Extract the [x, y] coordinate from the center of the cell holding the provided text.  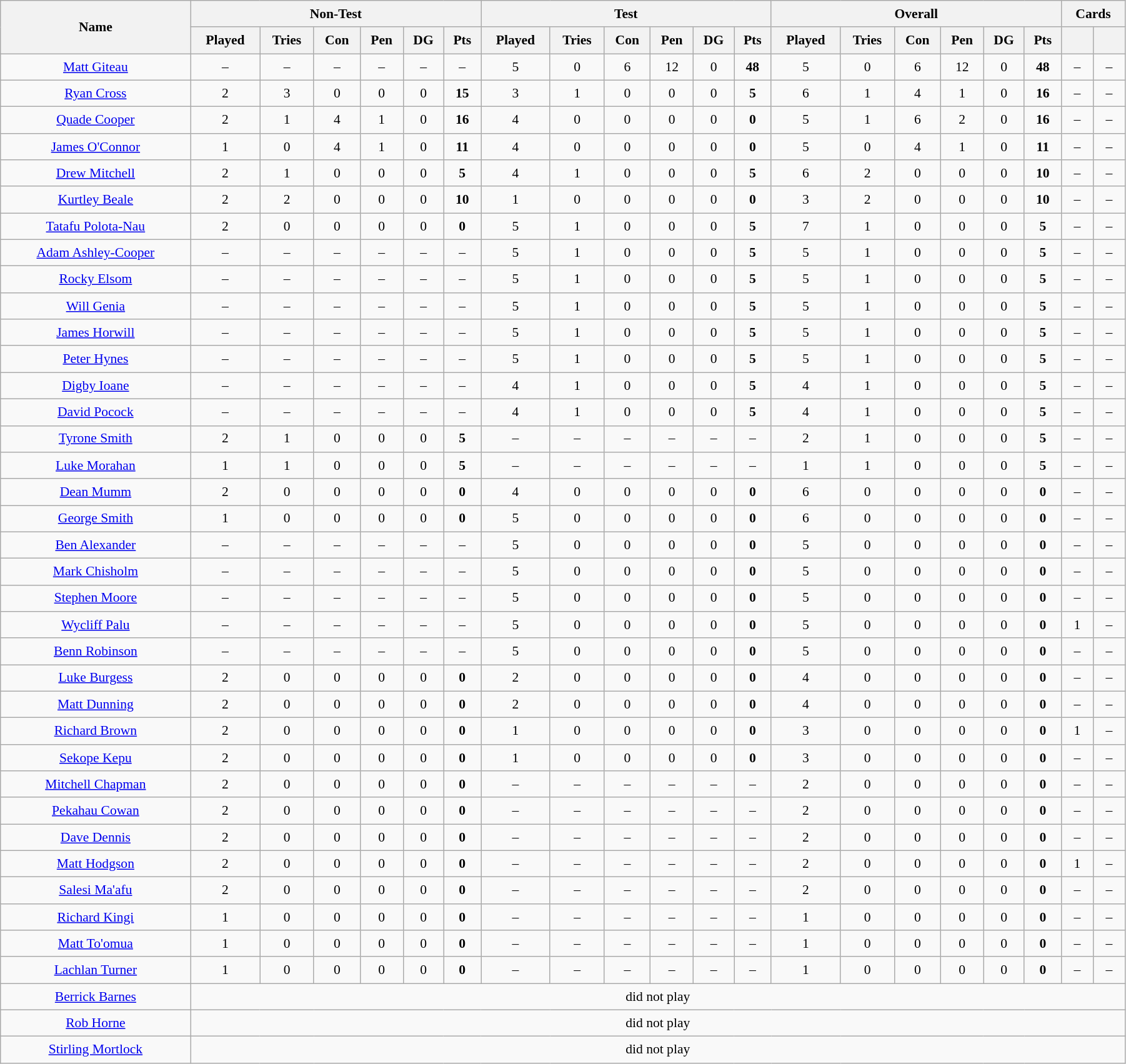
7 [806, 226]
Tatafu Polota-Nau [96, 226]
James O'Connor [96, 147]
Salesi Ma'afu [96, 891]
Cards [1094, 14]
Dean Mumm [96, 492]
Tyrone Smith [96, 439]
Stephen Moore [96, 599]
Quade Cooper [96, 120]
Berrick Barnes [96, 997]
Luke Morahan [96, 466]
Drew Mitchell [96, 174]
Kurtley Beale [96, 200]
Adam Ashley-Cooper [96, 254]
Overall [916, 14]
Rob Horne [96, 1023]
David Pocock [96, 412]
Matt Dunning [96, 705]
Will Genia [96, 306]
15 [462, 94]
Benn Robinson [96, 652]
Luke Burgess [96, 679]
Ben Alexander [96, 545]
Pekahau Cowan [96, 811]
Non-Test [336, 14]
Matt Giteau [96, 67]
Ryan Cross [96, 94]
Mitchell Chapman [96, 785]
George Smith [96, 519]
Digby Ioane [96, 386]
Test [626, 14]
Lachlan Turner [96, 971]
Dave Dennis [96, 837]
Sekope Kepu [96, 758]
Matt To'omua [96, 943]
Stirling Mortlock [96, 1050]
Mark Chisholm [96, 572]
Wycliff Palu [96, 625]
Rocky Elsom [96, 280]
James Horwill [96, 332]
Matt Hodgson [96, 865]
Richard Brown [96, 731]
Peter Hynes [96, 360]
Name [96, 27]
Richard Kingi [96, 917]
